Capture the cell that displays the provided text and extract its [X, Y] central coordinate. 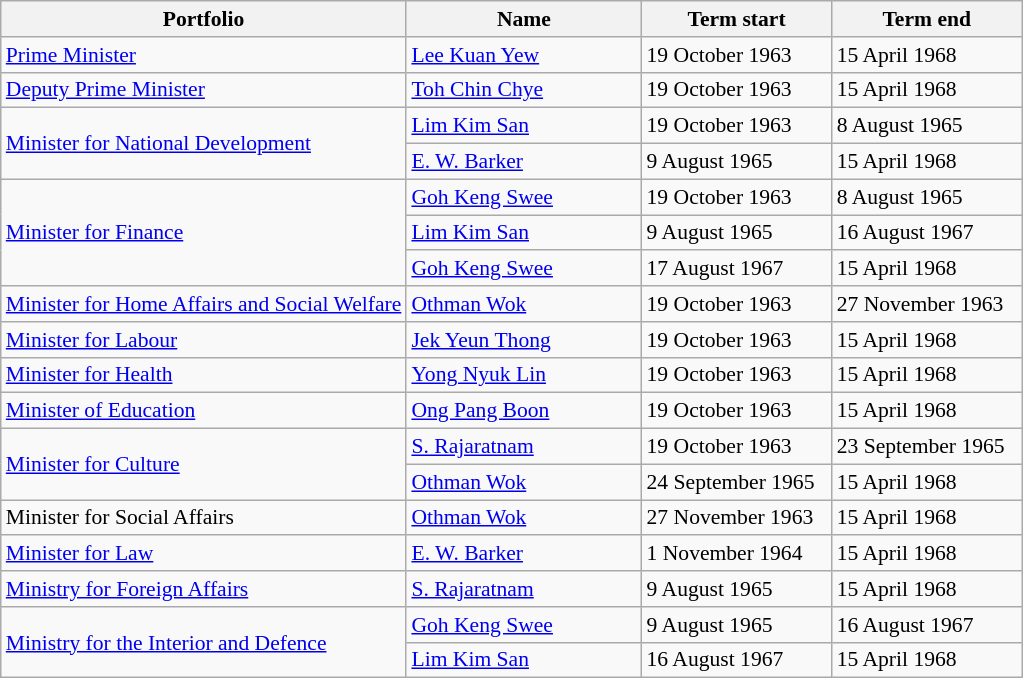
Lee Kuan Yew [524, 55]
Ministry for the Interior and Defence [204, 642]
Deputy Prime Minister [204, 90]
17 August 1967 [737, 269]
Ministry for Foreign Affairs [204, 589]
Jek Yeun Thong [524, 340]
Term start [737, 19]
Yong Nyuk Lin [524, 375]
Ong Pang Boon [524, 411]
Prime Minister [204, 55]
Term end [927, 19]
Minister for Culture [204, 464]
Minister for Labour [204, 340]
Toh Chin Chye [524, 90]
Minister of Education [204, 411]
23 September 1965 [927, 447]
Minister for Finance [204, 232]
Name [524, 19]
Minister for Social Affairs [204, 518]
24 September 1965 [737, 482]
Minister for Home Affairs and Social Welfare [204, 304]
Minister for Law [204, 554]
1 November 1964 [737, 554]
Minister for Health [204, 375]
Minister for National Development [204, 144]
Portfolio [204, 19]
